Provide the [x, y] coordinate of the cell's center where the given text is located.  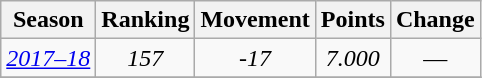
157 [146, 58]
7.000 [352, 58]
Ranking [146, 20]
-17 [255, 58]
Season [48, 20]
2017–18 [48, 58]
— [435, 58]
Change [435, 20]
Movement [255, 20]
Points [352, 20]
